Determine the (x, y) coordinate at the center of the cell enclosing the given text.  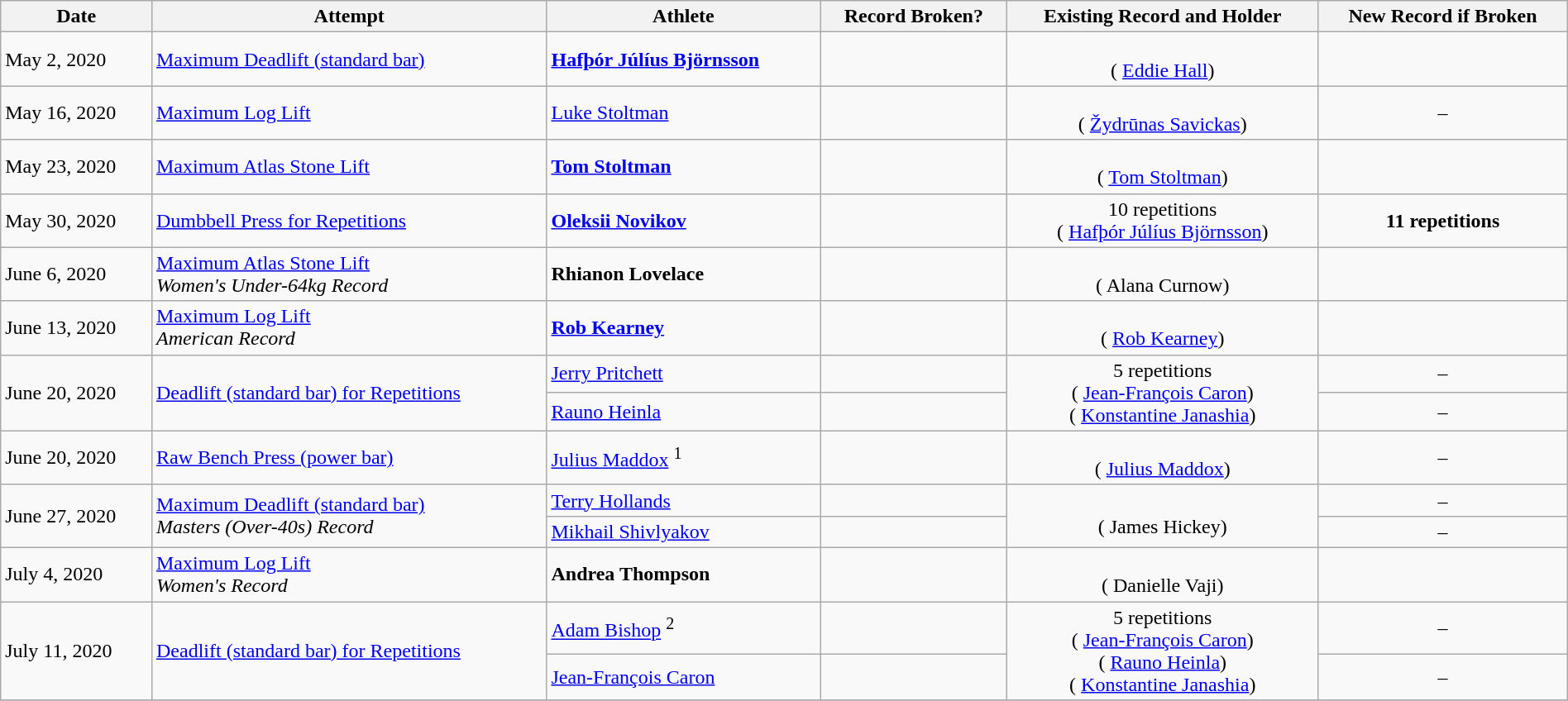
Date (76, 17)
10 repetitions ( Hafþór Júlíus Björnsson) (1163, 220)
Maximum Log Lift American Record (349, 327)
Dumbbell Press for Repetitions (349, 220)
Attempt (349, 17)
May 30, 2020 (76, 220)
Existing Record and Holder (1163, 17)
Raw Bench Press (power bar) (349, 458)
Luke Stoltman (683, 112)
Mikhail Shivlyakov (683, 532)
Jerry Pritchett (683, 374)
( Alana Curnow) (1163, 274)
11 repetitions (1443, 220)
( Tom Stoltman) (1163, 167)
Tom Stoltman (683, 167)
Maximum Atlas Stone Lift Women's Under-64kg Record (349, 274)
Terry Hollands (683, 500)
Maximum Atlas Stone Lift (349, 167)
New Record if Broken (1443, 17)
( Danielle Vaji) (1163, 574)
June 13, 2020 (76, 327)
Athlete (683, 17)
Maximum Log Lift (349, 112)
Maximum Deadlift (standard bar) Masters (Over-40s) Record (349, 516)
May 16, 2020 (76, 112)
Maximum Deadlift (standard bar) (349, 60)
( James Hickey) (1163, 516)
June 27, 2020 (76, 516)
Record Broken? (914, 17)
Rhianon Lovelace (683, 274)
Maximum Log Lift Women's Record (349, 574)
May 23, 2020 (76, 167)
( Rob Kearney) (1163, 327)
Rauno Heinla (683, 412)
( Eddie Hall) (1163, 60)
( Žydrūnas Savickas) (1163, 112)
5 repetitions ( Jean-François Caron) ( Konstantine Janashia) (1163, 393)
May 2, 2020 (76, 60)
Rob Kearney (683, 327)
Oleksii Novikov (683, 220)
Jean-François Caron (683, 678)
Andrea Thompson (683, 574)
July 11, 2020 (76, 651)
Adam Bishop 2 (683, 628)
( Julius Maddox) (1163, 458)
5 repetitions ( Jean-François Caron) ( Rauno Heinla) ( Konstantine Janashia) (1163, 651)
June 6, 2020 (76, 274)
Hafþór Júlíus Björnsson (683, 60)
Julius Maddox 1 (683, 458)
July 4, 2020 (76, 574)
